Return [X, Y] of the center of cell containing provided text 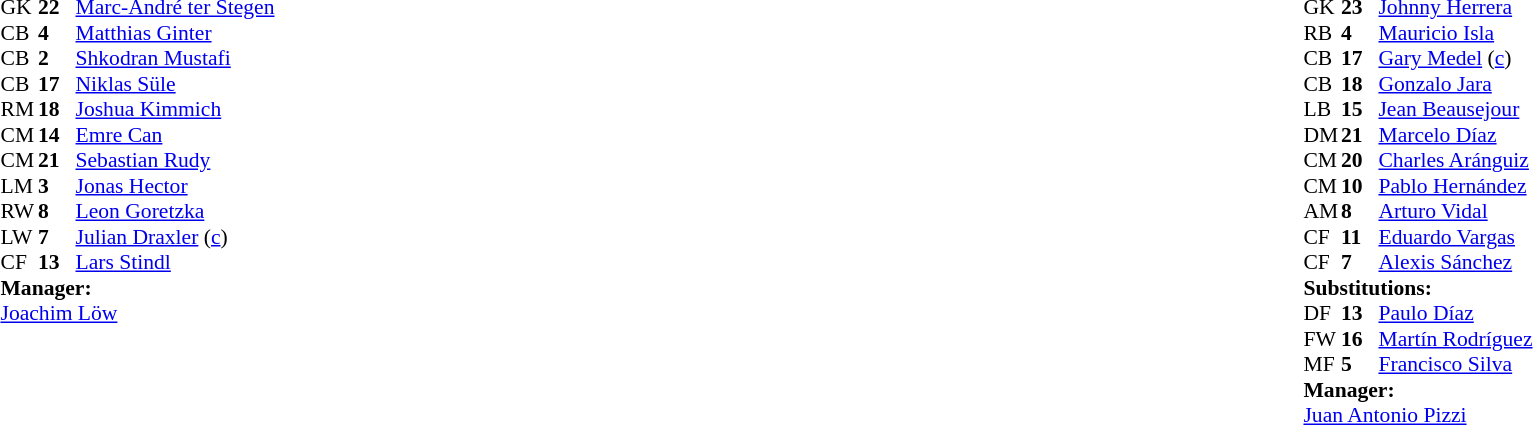
DF [1322, 313]
LW [19, 237]
Eduardo Vargas [1455, 237]
11 [1360, 237]
Joshua Kimmich [176, 109]
RW [19, 211]
10 [1360, 186]
Niklas Süle [176, 84]
2 [57, 59]
Matthias Ginter [176, 33]
Francisco Silva [1455, 365]
AM [1322, 211]
Gonzalo Jara [1455, 84]
Jonas Hector [176, 186]
MF [1322, 365]
Alexis Sánchez [1455, 263]
15 [1360, 109]
14 [57, 135]
Marcelo Díaz [1455, 135]
Emre Can [176, 135]
DM [1322, 135]
Lars Stindl [176, 263]
Charles Aránguiz [1455, 161]
RB [1322, 33]
LB [1322, 109]
16 [1360, 339]
Martín Rodríguez [1455, 339]
Julian Draxler (c) [176, 237]
20 [1360, 161]
Sebastian Rudy [176, 161]
Leon Goretzka [176, 211]
LM [19, 186]
Pablo Hernández [1455, 186]
Substitutions: [1418, 288]
RM [19, 109]
Jean Beausejour [1455, 109]
Gary Medel (c) [1455, 59]
3 [57, 186]
Joachim Löw [137, 313]
Mauricio Isla [1455, 33]
Shkodran Mustafi [176, 59]
Paulo Díaz [1455, 313]
FW [1322, 339]
Arturo Vidal [1455, 211]
5 [1360, 365]
